Determine the [x, y] coordinate at the center of the cell enclosing the given text.  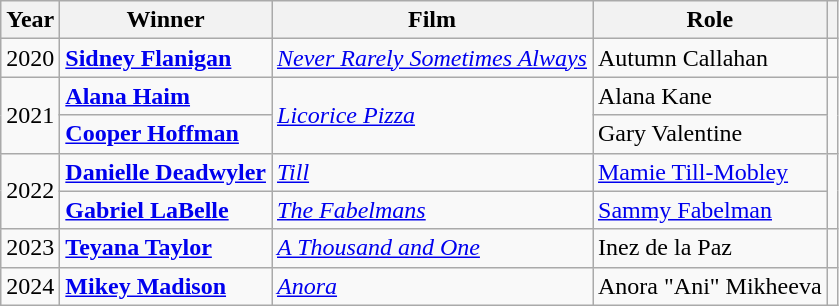
Role [710, 20]
Gabriel LaBelle [166, 210]
Licorice Pizza [432, 115]
Alana Kane [710, 96]
Mikey Madison [166, 286]
2024 [30, 286]
2023 [30, 248]
Year [30, 20]
Mamie Till-Mobley [710, 172]
Alana Haim [166, 96]
2021 [30, 115]
Anora "Ani" Mikheeva [710, 286]
Inez de la Paz [710, 248]
Danielle Deadwyler [166, 172]
The Fabelmans [432, 210]
Anora [432, 286]
2020 [30, 58]
Sammy Fabelman [710, 210]
Never Rarely Sometimes Always [432, 58]
Teyana Taylor [166, 248]
Winner [166, 20]
Cooper Hoffman [166, 134]
Autumn Callahan [710, 58]
Gary Valentine [710, 134]
A Thousand and One [432, 248]
Sidney Flanigan [166, 58]
Till [432, 172]
2022 [30, 191]
Film [432, 20]
